From the cell containing the given text, extract its center point as (x, y) coordinate. 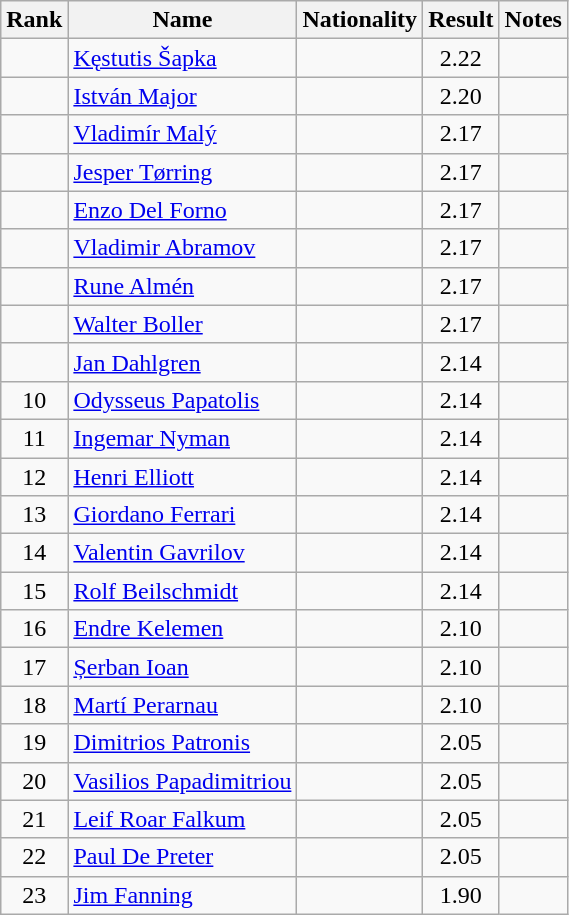
Șerban Ioan (182, 667)
2.20 (461, 96)
22 (34, 857)
Vasilios Papadimitriou (182, 781)
12 (34, 477)
Vladimír Malý (182, 134)
Kęstutis Šapka (182, 58)
Jim Fanning (182, 895)
Odysseus Papatolis (182, 400)
Ingemar Nyman (182, 438)
Result (461, 20)
Rolf Beilschmidt (182, 591)
Rune Almén (182, 286)
Nationality (360, 20)
13 (34, 515)
Martí Perarnau (182, 705)
17 (34, 667)
Giordano Ferrari (182, 515)
15 (34, 591)
Notes (533, 20)
11 (34, 438)
Vladimir Abramov (182, 248)
Rank (34, 20)
20 (34, 781)
14 (34, 553)
Valentin Gavrilov (182, 553)
23 (34, 895)
Dimitrios Patronis (182, 743)
Endre Kelemen (182, 629)
Walter Boller (182, 324)
19 (34, 743)
Jan Dahlgren (182, 362)
Name (182, 20)
10 (34, 400)
Jesper Tørring (182, 172)
Paul De Preter (182, 857)
2.22 (461, 58)
18 (34, 705)
Enzo Del Forno (182, 210)
16 (34, 629)
István Major (182, 96)
Leif Roar Falkum (182, 819)
Henri Elliott (182, 477)
1.90 (461, 895)
21 (34, 819)
